Provide the (x, y) coordinate of the cell's center where the given text is located.  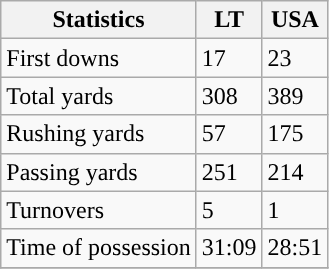
Passing yards (99, 172)
Turnovers (99, 210)
1 (295, 210)
23 (295, 58)
17 (229, 58)
57 (229, 134)
214 (295, 172)
LT (229, 20)
Statistics (99, 20)
251 (229, 172)
USA (295, 20)
Time of possession (99, 248)
175 (295, 134)
389 (295, 96)
28:51 (295, 248)
308 (229, 96)
5 (229, 210)
First downs (99, 58)
Rushing yards (99, 134)
Total yards (99, 96)
31:09 (229, 248)
